Find where the given text appears and provide that cell's center as [x, y] coordinate. 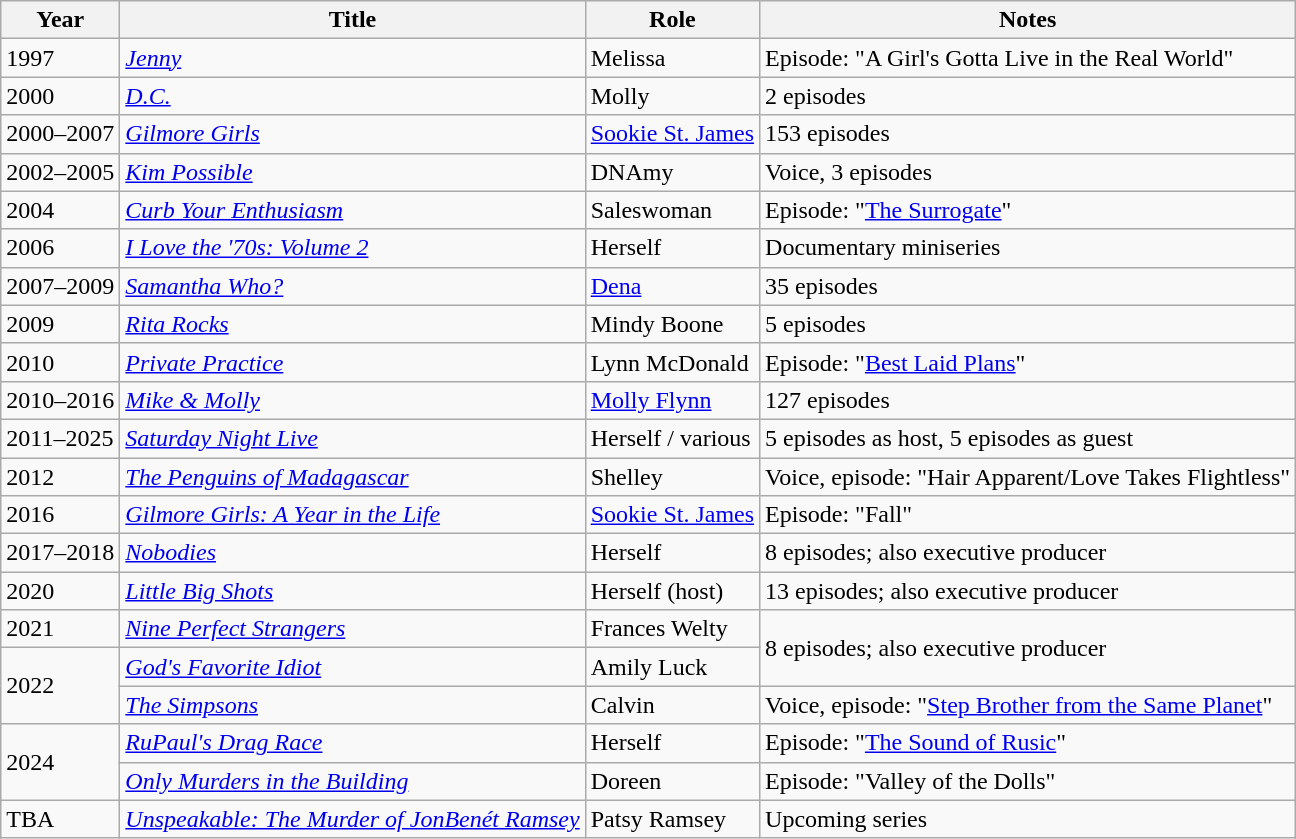
Herself / various [672, 438]
2 episodes [1028, 96]
Only Murders in the Building [352, 781]
Documentary miniseries [1028, 248]
Herself (host) [672, 591]
TBA [60, 819]
Unspeakable: The Murder of JonBenét Ramsey [352, 819]
Dena [672, 286]
2024 [60, 762]
Rita Rocks [352, 324]
Shelley [672, 477]
Voice, episode: "Step Brother from the Same Planet" [1028, 705]
Saturday Night Live [352, 438]
Title [352, 20]
DNAmy [672, 172]
Frances Welty [672, 629]
Notes [1028, 20]
Episode: "Fall" [1028, 515]
5 episodes [1028, 324]
Lynn McDonald [672, 362]
Gilmore Girls: A Year in the Life [352, 515]
2016 [60, 515]
Voice, episode: "Hair Apparent/Love Takes Flightless" [1028, 477]
13 episodes; also executive producer [1028, 591]
Patsy Ramsey [672, 819]
2022 [60, 686]
Nobodies [352, 553]
2007–2009 [60, 286]
2020 [60, 591]
2006 [60, 248]
Saleswoman [672, 210]
Year [60, 20]
Amily Luck [672, 667]
I Love the '70s: Volume 2 [352, 248]
Molly [672, 96]
Kim Possible [352, 172]
Role [672, 20]
Mike & Molly [352, 400]
Samantha Who? [352, 286]
Episode: "A Girl's Gotta Live in the Real World" [1028, 58]
1997 [60, 58]
Doreen [672, 781]
Episode: "Valley of the Dolls" [1028, 781]
Curb Your Enthusiasm [352, 210]
Episode: "Best Laid Plans" [1028, 362]
2004 [60, 210]
2000 [60, 96]
Mindy Boone [672, 324]
2012 [60, 477]
Upcoming series [1028, 819]
2002–2005 [60, 172]
2017–2018 [60, 553]
5 episodes as host, 5 episodes as guest [1028, 438]
Episode: "The Sound of Rusic" [1028, 743]
2000–2007 [60, 134]
Melissa [672, 58]
Gilmore Girls [352, 134]
2011–2025 [60, 438]
The Penguins of Madagascar [352, 477]
Jenny [352, 58]
2021 [60, 629]
Molly Flynn [672, 400]
RuPaul's Drag Race [352, 743]
Little Big Shots [352, 591]
D.C. [352, 96]
The Simpsons [352, 705]
153 episodes [1028, 134]
God's Favorite Idiot [352, 667]
Private Practice [352, 362]
Episode: "The Surrogate" [1028, 210]
35 episodes [1028, 286]
Voice, 3 episodes [1028, 172]
Nine Perfect Strangers [352, 629]
Calvin [672, 705]
127 episodes [1028, 400]
2010–2016 [60, 400]
2010 [60, 362]
2009 [60, 324]
